Provide the [X, Y] coordinate of the cell's center where the given text is located.  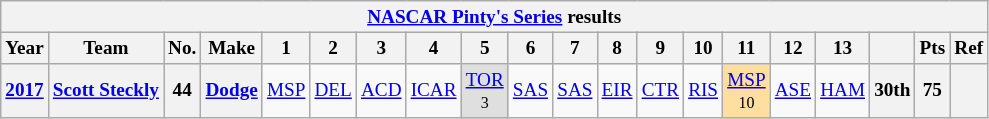
44 [182, 91]
Year [25, 48]
EIR [617, 91]
Pts [932, 48]
Dodge [232, 91]
10 [704, 48]
CTR [660, 91]
Ref [969, 48]
HAM [843, 91]
RIS [704, 91]
3 [381, 48]
ACD [381, 91]
6 [530, 48]
11 [747, 48]
ASE [792, 91]
30th [892, 91]
2 [333, 48]
5 [484, 48]
9 [660, 48]
MSP10 [747, 91]
No. [182, 48]
75 [932, 91]
13 [843, 48]
DEL [333, 91]
Make [232, 48]
1 [286, 48]
4 [434, 48]
2017 [25, 91]
TOR3 [484, 91]
12 [792, 48]
NASCAR Pinty's Series results [494, 17]
Team [106, 48]
MSP [286, 91]
8 [617, 48]
Scott Steckly [106, 91]
ICAR [434, 91]
7 [575, 48]
